Pinpoint the cell where the given text exists, returning its (x, y) midpoint coordinate. 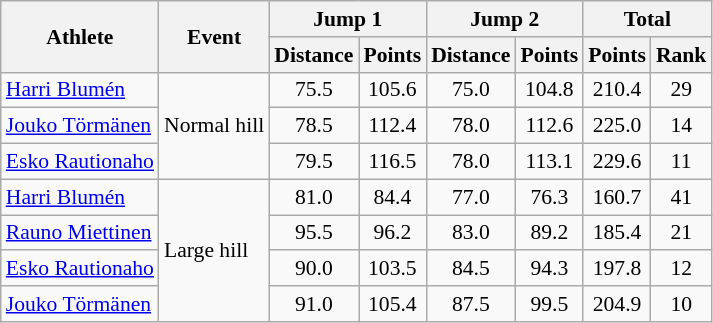
Total (647, 19)
225.0 (617, 126)
75.5 (314, 90)
99.5 (549, 304)
96.2 (392, 233)
81.0 (314, 197)
Rauno Miettinen (80, 233)
104.8 (549, 90)
Athlete (80, 36)
76.3 (549, 197)
185.4 (617, 233)
113.1 (549, 162)
Large hill (214, 250)
Rank (682, 55)
160.7 (617, 197)
41 (682, 197)
105.4 (392, 304)
116.5 (392, 162)
14 (682, 126)
29 (682, 90)
78.5 (314, 126)
89.2 (549, 233)
95.5 (314, 233)
204.9 (617, 304)
94.3 (549, 269)
90.0 (314, 269)
84.5 (470, 269)
75.0 (470, 90)
Jump 2 (504, 19)
112.6 (549, 126)
210.4 (617, 90)
84.4 (392, 197)
83.0 (470, 233)
12 (682, 269)
103.5 (392, 269)
112.4 (392, 126)
197.8 (617, 269)
79.5 (314, 162)
Normal hill (214, 126)
11 (682, 162)
229.6 (617, 162)
10 (682, 304)
91.0 (314, 304)
77.0 (470, 197)
105.6 (392, 90)
Event (214, 36)
Jump 1 (348, 19)
87.5 (470, 304)
21 (682, 233)
